Return (x, y) of the center of cell containing provided text 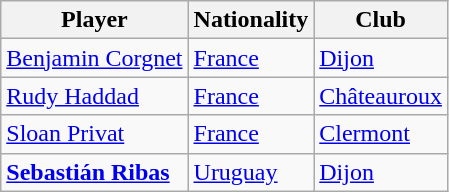
Châteauroux (381, 96)
Benjamin Corgnet (94, 58)
Uruguay (251, 172)
Sebastián Ribas (94, 172)
Sloan Privat (94, 134)
Club (381, 20)
Player (94, 20)
Nationality (251, 20)
Clermont (381, 134)
Rudy Haddad (94, 96)
